Capture the cell that displays the provided text and extract its [X, Y] central coordinate. 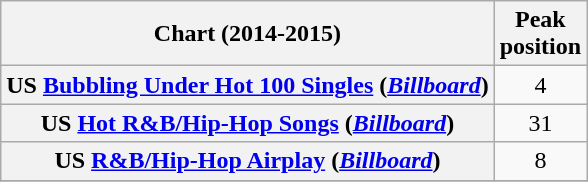
8 [540, 161]
US Hot R&B/Hip-Hop Songs (Billboard) [248, 123]
US Bubbling Under Hot 100 Singles (Billboard) [248, 85]
Peakposition [540, 34]
US R&B/Hip-Hop Airplay (Billboard) [248, 161]
Chart (2014-2015) [248, 34]
4 [540, 85]
31 [540, 123]
